Detect which cell encompasses the target text, then output its [x, y] center coordinate. 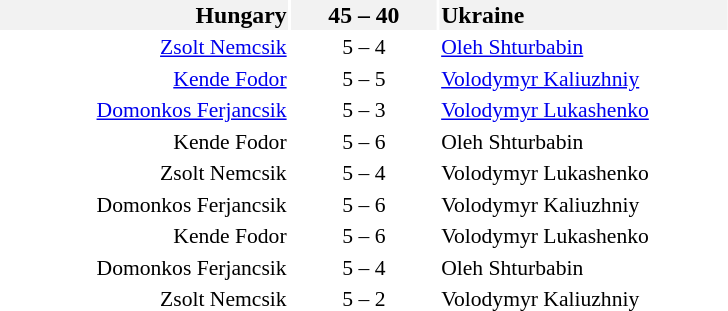
5 – 3 [364, 110]
Ukraine [584, 15]
Hungary [144, 15]
5 – 5 [364, 78]
45 – 40 [364, 15]
